Detect which cell encompasses the target text, then output its [x, y] center coordinate. 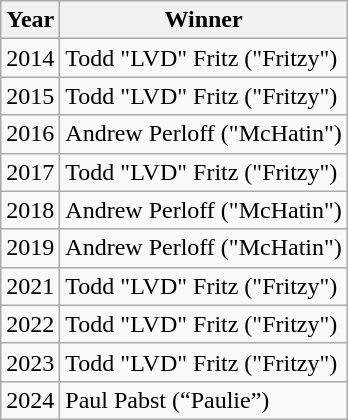
2023 [30, 362]
Paul Pabst (“Paulie”) [204, 400]
2016 [30, 134]
2019 [30, 248]
Year [30, 20]
Winner [204, 20]
2022 [30, 324]
2021 [30, 286]
2018 [30, 210]
2014 [30, 58]
2017 [30, 172]
2015 [30, 96]
2024 [30, 400]
